Return the (x, y) coordinate for the center point of the cell that contains the specified text.  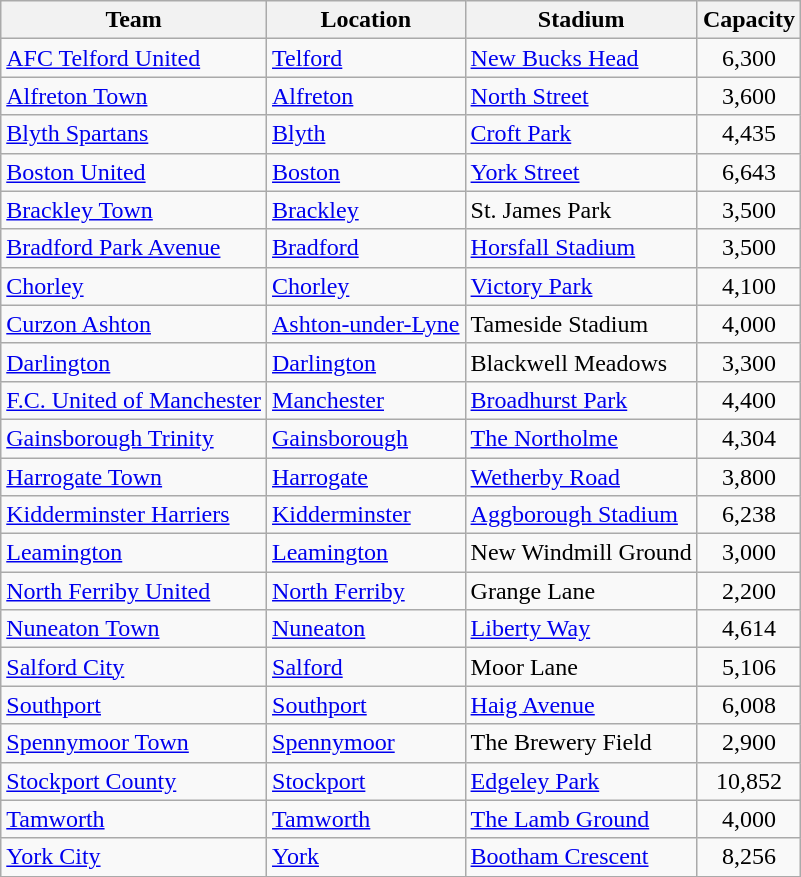
St. James Park (581, 210)
Harrogate Town (134, 477)
Telford (366, 58)
Location (366, 20)
4,100 (748, 286)
Manchester (366, 400)
The Northolme (581, 438)
Horsfall Stadium (581, 248)
North Ferriby United (134, 591)
Spennymoor Town (134, 743)
Curzon Ashton (134, 324)
The Brewery Field (581, 743)
North Ferriby (366, 591)
4,400 (748, 400)
Stockport County (134, 781)
6,300 (748, 58)
Boston United (134, 172)
Alfreton (366, 96)
AFC Telford United (134, 58)
5,106 (748, 667)
6,238 (748, 515)
Brackley (366, 210)
4,435 (748, 134)
Croft Park (581, 134)
Moor Lane (581, 667)
York Street (581, 172)
York City (134, 857)
Harrogate (366, 477)
The Lamb Ground (581, 819)
Kidderminster Harriers (134, 515)
Nuneaton (366, 629)
Kidderminster (366, 515)
Gainsborough Trinity (134, 438)
Bradford (366, 248)
2,200 (748, 591)
Wetherby Road (581, 477)
Grange Lane (581, 591)
North Street (581, 96)
Bradford Park Avenue (134, 248)
3,000 (748, 553)
10,852 (748, 781)
Gainsborough (366, 438)
8,256 (748, 857)
3,300 (748, 362)
6,008 (748, 705)
Ashton-under-Lyne (366, 324)
3,600 (748, 96)
Tameside Stadium (581, 324)
Stockport (366, 781)
New Bucks Head (581, 58)
York (366, 857)
Stadium (581, 20)
Boston (366, 172)
Nuneaton Town (134, 629)
Blyth Spartans (134, 134)
Team (134, 20)
Haig Avenue (581, 705)
Edgeley Park (581, 781)
Aggborough Stadium (581, 515)
Alfreton Town (134, 96)
Broadhurst Park (581, 400)
4,614 (748, 629)
6,643 (748, 172)
3,800 (748, 477)
Spennymoor (366, 743)
Bootham Crescent (581, 857)
Capacity (748, 20)
2,900 (748, 743)
Victory Park (581, 286)
Salford (366, 667)
4,304 (748, 438)
Blackwell Meadows (581, 362)
Blyth (366, 134)
F.C. United of Manchester (134, 400)
New Windmill Ground (581, 553)
Salford City (134, 667)
Liberty Way (581, 629)
Brackley Town (134, 210)
